Return (x, y) of the center of cell containing provided text 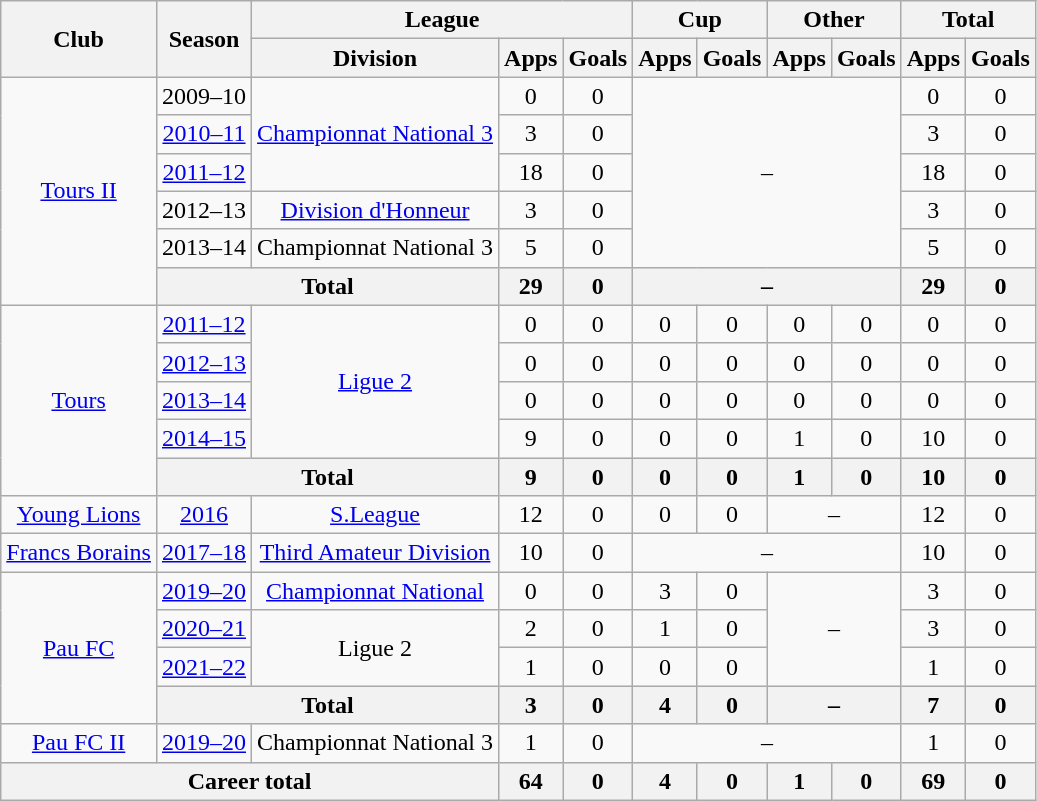
2020–21 (204, 629)
Third Amateur Division (376, 553)
Pau FC (79, 648)
Young Lions (79, 515)
Tours II (79, 191)
Pau FC II (79, 743)
7 (933, 705)
2021–22 (204, 667)
2017–18 (204, 553)
Cup (700, 20)
Other (834, 20)
Tours (79, 400)
S.League (376, 515)
2014–15 (204, 438)
2010–11 (204, 134)
Division (376, 58)
Season (204, 39)
Division d'Honneur (376, 210)
League (442, 20)
Francs Borains (79, 553)
Club (79, 39)
Career total (250, 781)
2 (531, 629)
Championnat National (376, 591)
2016 (204, 515)
2009–10 (204, 96)
64 (531, 781)
69 (933, 781)
